Find where the given text appears and provide that cell's center as (X, Y) coordinate. 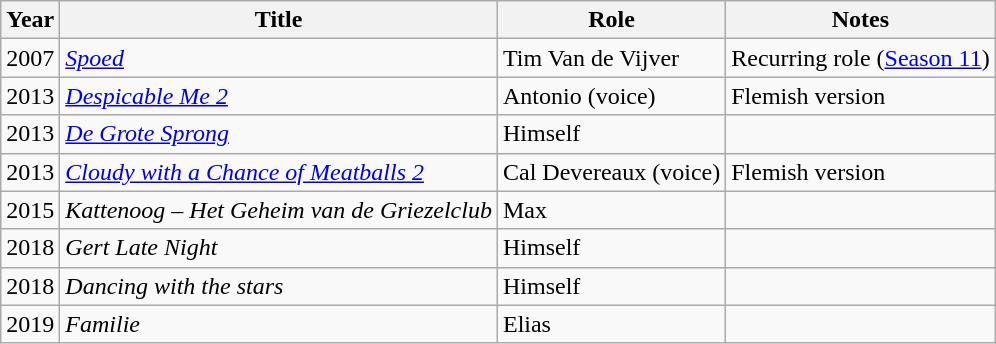
Cloudy with a Chance of Meatballs 2 (279, 172)
2019 (30, 324)
Spoed (279, 58)
2007 (30, 58)
Elias (611, 324)
Antonio (voice) (611, 96)
Gert Late Night (279, 248)
Title (279, 20)
Familie (279, 324)
Year (30, 20)
Recurring role (Season 11) (860, 58)
Dancing with the stars (279, 286)
Role (611, 20)
Notes (860, 20)
Kattenoog – Het Geheim van de Griezelclub (279, 210)
Max (611, 210)
De Grote Sprong (279, 134)
Cal Devereaux (voice) (611, 172)
Despicable Me 2 (279, 96)
2015 (30, 210)
Tim Van de Vijver (611, 58)
